Provide the (x, y) coordinate of the cell's center where the given text is located.  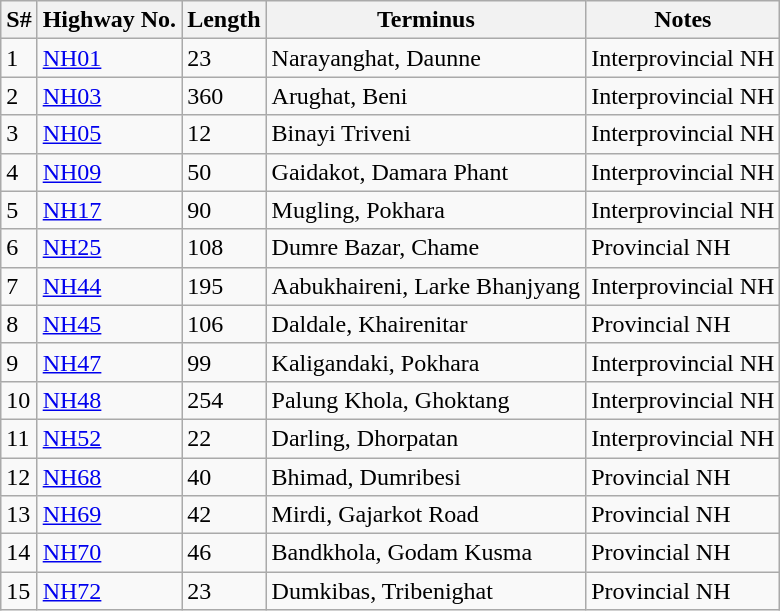
NH05 (109, 134)
Mugling, Pokhara (426, 210)
Narayanghat, Daunne (426, 58)
Mirdi, Gajarkot Road (426, 515)
Gaidakot, Damara Phant (426, 172)
NH72 (109, 591)
40 (224, 477)
14 (19, 553)
46 (224, 553)
108 (224, 248)
NH09 (109, 172)
254 (224, 400)
Dumkibas, Tribenighat (426, 591)
90 (224, 210)
10 (19, 400)
NH45 (109, 324)
Kaligandaki, Pokhara (426, 362)
Dumre Bazar, Chame (426, 248)
11 (19, 438)
NH03 (109, 96)
7 (19, 286)
NH69 (109, 515)
8 (19, 324)
NH48 (109, 400)
Darling, Dhorpatan (426, 438)
2 (19, 96)
6 (19, 248)
99 (224, 362)
1 (19, 58)
NH17 (109, 210)
5 (19, 210)
3 (19, 134)
Bandkhola, Godam Kusma (426, 553)
360 (224, 96)
NH44 (109, 286)
NH47 (109, 362)
22 (224, 438)
195 (224, 286)
Binayi Triveni (426, 134)
Notes (683, 20)
NH52 (109, 438)
15 (19, 591)
NH70 (109, 553)
42 (224, 515)
9 (19, 362)
Arughat, Beni (426, 96)
4 (19, 172)
Bhimad, Dumribesi (426, 477)
Highway No. (109, 20)
Length (224, 20)
S# (19, 20)
NH68 (109, 477)
Palung Khola, Ghoktang (426, 400)
NH01 (109, 58)
Terminus (426, 20)
Daldale, Khairenitar (426, 324)
13 (19, 515)
NH25 (109, 248)
106 (224, 324)
50 (224, 172)
Aabukhaireni, Larke Bhanjyang (426, 286)
